Scan for the cell matching the given text and deliver its [x, y] coordinate at center. 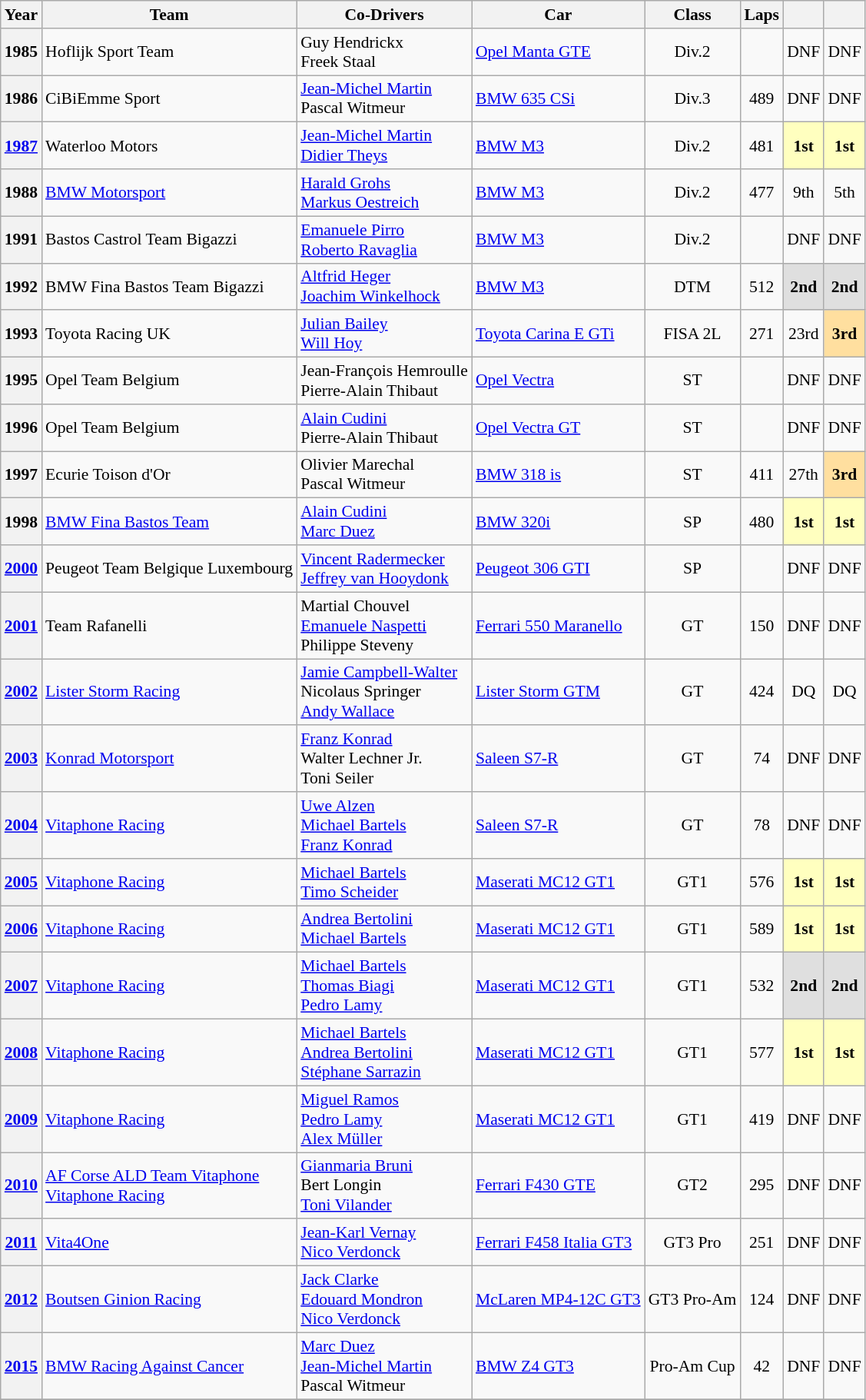
Ferrari F458 Italia GT3 [558, 1242]
1986 [22, 98]
Toyota Carina E GTi [558, 334]
Michael Bartels Andrea Bertolini Stéphane Sarrazin [384, 1053]
BMW Racing Against Cancer [169, 1365]
1987 [22, 146]
Div.3 [693, 98]
150 [761, 626]
DTM [693, 286]
Car [558, 15]
Ferrari 550 Maranello [558, 626]
Michael Bartels Timo Scheider [384, 883]
271 [761, 334]
2015 [22, 1365]
2004 [22, 826]
Martial Chouvel Emanuele Naspetti Philippe Steveny [384, 626]
2003 [22, 760]
Opel Vectra [558, 381]
2002 [22, 692]
Vincent Radermecker Jeffrey van Hooydonk [384, 569]
477 [761, 192]
1993 [22, 334]
124 [761, 1299]
Guy Hendrickx Freek Staal [384, 52]
Andrea Bertolini Michael Bartels [384, 929]
Team Rafanelli [169, 626]
Peugeot 306 GTI [558, 569]
McLaren MP4-12C GT3 [558, 1299]
Hoflijk Sport Team [169, 52]
Opel Vectra GT [558, 427]
BMW 635 CSi [558, 98]
Alain Cudini Pierre-Alain Thibaut [384, 427]
489 [761, 98]
Team [169, 15]
512 [761, 286]
BMW Fina Bastos Team [169, 521]
295 [761, 1186]
Jack Clarke Edouard Mondron Nico Verdonck [384, 1299]
577 [761, 1053]
GT3 Pro-Am [693, 1299]
AF Corse ALD Team Vitaphone Vitaphone Racing [169, 1186]
411 [761, 475]
BMW Fina Bastos Team Bigazzi [169, 286]
Co-Drivers [384, 15]
Waterloo Motors [169, 146]
2007 [22, 986]
BMW 318 is [558, 475]
Michael Bartels Thomas Biagi Pedro Lamy [384, 986]
2009 [22, 1119]
42 [761, 1365]
Harald Grohs Markus Oestreich [384, 192]
Peugeot Team Belgique Luxembourg [169, 569]
GT2 [693, 1186]
2001 [22, 626]
Vita4One [169, 1242]
1985 [22, 52]
Laps [761, 15]
480 [761, 521]
Miguel Ramos Pedro Lamy Alex Müller [384, 1119]
Altfrid Heger Joachim Winkelhock [384, 286]
Olivier Marechal Pascal Witmeur [384, 475]
576 [761, 883]
419 [761, 1119]
Toyota Racing UK [169, 334]
Jean-François Hemroulle Pierre-Alain Thibaut [384, 381]
2005 [22, 883]
27th [804, 475]
1997 [22, 475]
Boutsen Ginion Racing [169, 1299]
2006 [22, 929]
23rd [804, 334]
1991 [22, 240]
Year [22, 15]
2008 [22, 1053]
Ferrari F430 GTE [558, 1186]
1988 [22, 192]
Uwe Alzen Michael Bartels Franz Konrad [384, 826]
Class [693, 15]
Opel Manta GTE [558, 52]
BMW 320i [558, 521]
Julian Bailey Will Hoy [384, 334]
589 [761, 929]
Jean-Michel Martin Didier Theys [384, 146]
Konrad Motorsport [169, 760]
78 [761, 826]
Jean-Karl Vernay Nico Verdonck [384, 1242]
Alain Cudini Marc Duez [384, 521]
1998 [22, 521]
GT3 Pro [693, 1242]
2012 [22, 1299]
1996 [22, 427]
1992 [22, 286]
Lister Storm Racing [169, 692]
Ecurie Toison d'Or [169, 475]
Pro-Am Cup [693, 1365]
Franz Konrad Walter Lechner Jr. Toni Seiler [384, 760]
Emanuele Pirro Roberto Ravaglia [384, 240]
1995 [22, 381]
CiBiEmme Sport [169, 98]
Jean-Michel Martin Pascal Witmeur [384, 98]
Marc Duez Jean-Michel Martin Pascal Witmeur [384, 1365]
74 [761, 760]
5th [844, 192]
Lister Storm GTM [558, 692]
Bastos Castrol Team Bigazzi [169, 240]
424 [761, 692]
2000 [22, 569]
9th [804, 192]
532 [761, 986]
2010 [22, 1186]
481 [761, 146]
Jamie Campbell-Walter Nicolaus Springer Andy Wallace [384, 692]
FISA 2L [693, 334]
BMW Motorsport [169, 192]
Gianmaria Bruni Bert Longin Toni Vilander [384, 1186]
2011 [22, 1242]
BMW Z4 GT3 [558, 1365]
251 [761, 1242]
